Scan for the cell matching the given text and deliver its [X, Y] coordinate at center. 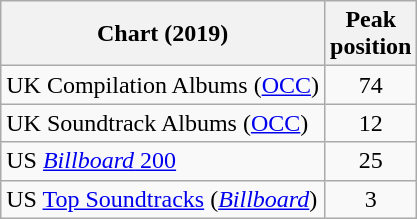
UK Soundtrack Albums (OCC) [163, 123]
74 [371, 85]
US Billboard 200 [163, 161]
12 [371, 123]
25 [371, 161]
Peakposition [371, 34]
3 [371, 199]
Chart (2019) [163, 34]
UK Compilation Albums (OCC) [163, 85]
US Top Soundtracks (Billboard) [163, 199]
